Return [X, Y] of the center of cell containing provided text 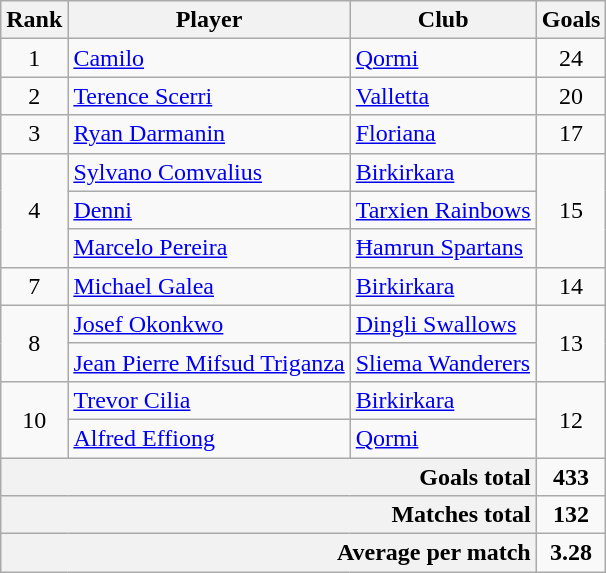
20 [571, 96]
Denni [209, 210]
Jean Pierre Mifsud Triganza [209, 362]
Goals [571, 20]
Josef Okonkwo [209, 324]
24 [571, 58]
Camilo [209, 58]
3.28 [571, 553]
Player [209, 20]
Valletta [443, 96]
8 [34, 343]
3 [34, 134]
Marcelo Pereira [209, 248]
14 [571, 286]
10 [34, 419]
12 [571, 419]
Sylvano Comvalius [209, 172]
Trevor Cilia [209, 400]
Floriana [443, 134]
Sliema Wanderers [443, 362]
Rank [34, 20]
132 [571, 515]
Ħamrun Spartans [443, 248]
2 [34, 96]
17 [571, 134]
Matches total [268, 515]
1 [34, 58]
Terence Scerri [209, 96]
15 [571, 210]
Tarxien Rainbows [443, 210]
13 [571, 343]
Goals total [268, 477]
Dingli Swallows [443, 324]
Club [443, 20]
4 [34, 210]
Michael Galea [209, 286]
Average per match [268, 553]
7 [34, 286]
433 [571, 477]
Alfred Effiong [209, 438]
Ryan Darmanin [209, 134]
